Capture the cell that displays the provided text and extract its (x, y) central coordinate. 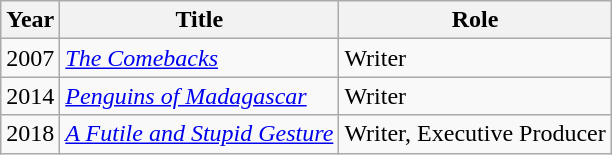
Writer, Executive Producer (475, 134)
Penguins of Madagascar (200, 96)
Role (475, 20)
2018 (30, 134)
Year (30, 20)
The Comebacks (200, 58)
2014 (30, 96)
Title (200, 20)
A Futile and Stupid Gesture (200, 134)
2007 (30, 58)
